Search for the cell housing the specified text and yield its [X, Y] center coordinate. 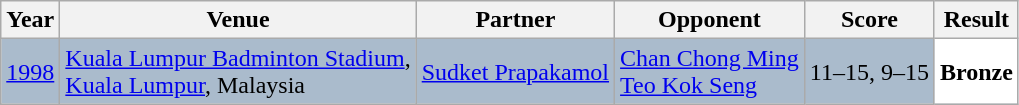
Sudket Prapakamol [515, 72]
1998 [30, 72]
Year [30, 20]
Venue [238, 20]
Kuala Lumpur Badminton Stadium,Kuala Lumpur, Malaysia [238, 72]
Score [869, 20]
Opponent [710, 20]
Result [976, 20]
11–15, 9–15 [869, 72]
Bronze [976, 72]
Chan Chong Ming Teo Kok Seng [710, 72]
Partner [515, 20]
